For the text-containing cell, return its midpoint in (X, Y) coordinate format. 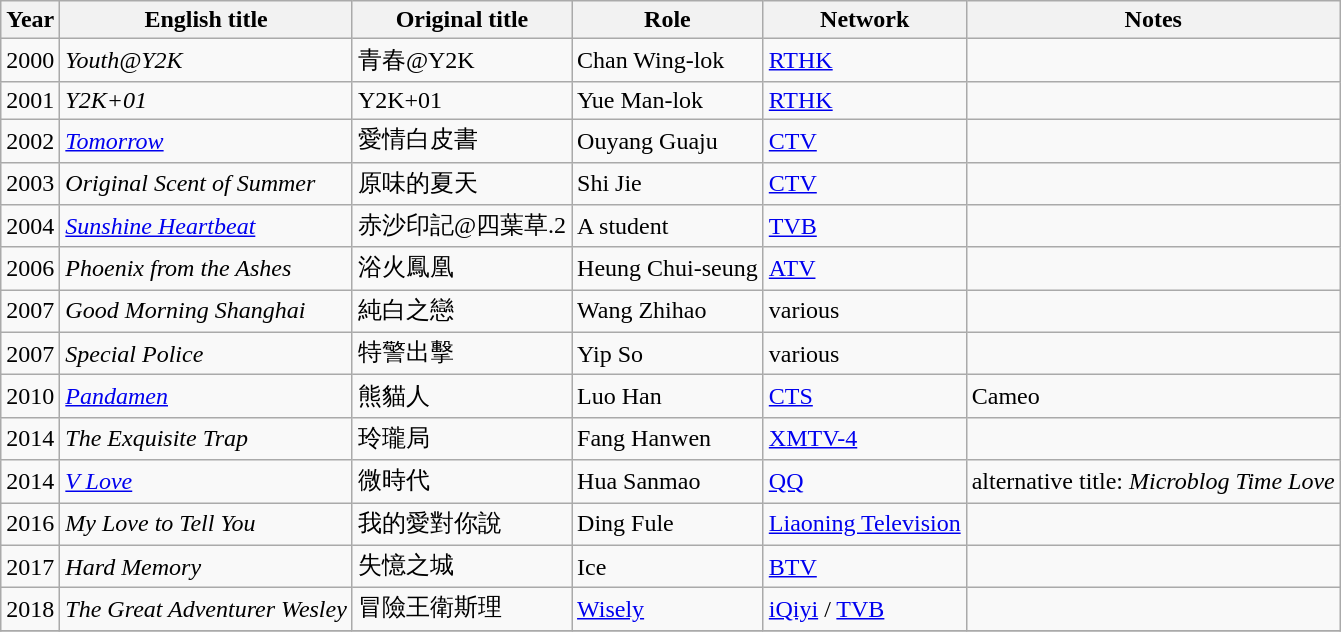
2000 (30, 60)
XMTV-4 (864, 438)
BTV (864, 566)
2018 (30, 610)
Heung Chui-seung (668, 268)
Ice (668, 566)
My Love to Tell You (206, 524)
Yip So (668, 354)
iQiyi / TVB (864, 610)
English title (206, 20)
Cameo (1153, 396)
微時代 (462, 482)
Ding Fule (668, 524)
原味的夏天 (462, 184)
青春@Y2K (462, 60)
Role (668, 20)
2001 (30, 100)
Tomorrow (206, 140)
Youth@Y2K (206, 60)
A student (668, 226)
Fang Hanwen (668, 438)
Wisely (668, 610)
Ouyang Guaju (668, 140)
我的愛對你說 (462, 524)
The Exquisite Trap (206, 438)
Shi Jie (668, 184)
Network (864, 20)
ATV (864, 268)
Notes (1153, 20)
Special Police (206, 354)
2006 (30, 268)
2017 (30, 566)
Liaoning Television (864, 524)
失憶之城 (462, 566)
特警出擊 (462, 354)
Pandamen (206, 396)
熊貓人 (462, 396)
Chan Wing-lok (668, 60)
冒險王衛斯理 (462, 610)
V Love (206, 482)
2003 (30, 184)
Good Morning Shanghai (206, 312)
TVB (864, 226)
The Great Adventurer Wesley (206, 610)
赤沙印記@四葉草.2 (462, 226)
2002 (30, 140)
2010 (30, 396)
Year (30, 20)
Luo Han (668, 396)
Phoenix from the Ashes (206, 268)
Hua Sanmao (668, 482)
浴火鳳凰 (462, 268)
2004 (30, 226)
Original Scent of Summer (206, 184)
Yue Man-lok (668, 100)
愛情白皮書 (462, 140)
Hard Memory (206, 566)
玲瓏局 (462, 438)
Wang Zhihao (668, 312)
純白之戀 (462, 312)
Sunshine Heartbeat (206, 226)
CTS (864, 396)
2016 (30, 524)
Original title (462, 20)
QQ (864, 482)
alternative title: Microblog Time Love (1153, 482)
